Find where the given text appears and provide that cell's center as [x, y] coordinate. 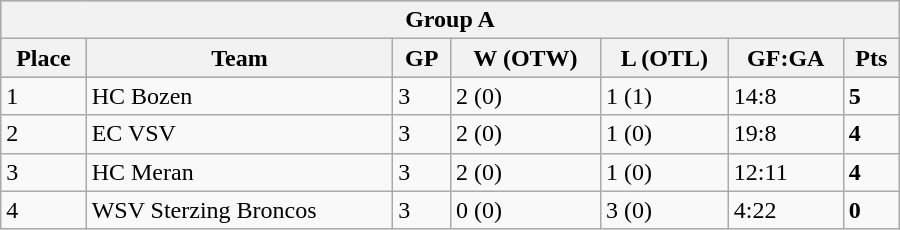
4:22 [786, 210]
2 [44, 134]
Place [44, 58]
WSV Sterzing Broncos [240, 210]
19:8 [786, 134]
Group A [450, 20]
Team [240, 58]
Pts [871, 58]
12:11 [786, 172]
1 [44, 96]
5 [871, 96]
0 [871, 210]
GP [422, 58]
0 (0) [526, 210]
3 (0) [664, 210]
HC Bozen [240, 96]
L (OTL) [664, 58]
14:8 [786, 96]
W (OTW) [526, 58]
HC Meran [240, 172]
1 (1) [664, 96]
EC VSV [240, 134]
GF:GA [786, 58]
